Scan for the cell matching the given text and deliver its (X, Y) coordinate at center. 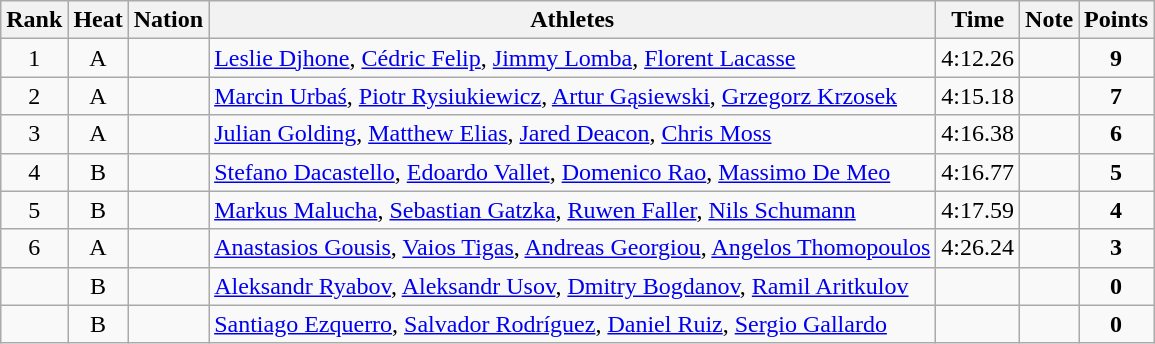
7 (1116, 96)
Note (1050, 20)
Aleksandr Ryabov, Aleksandr Usov, Dmitry Bogdanov, Ramil Aritkulov (572, 286)
4:16.38 (978, 134)
4:16.77 (978, 172)
9 (1116, 58)
Stefano Dacastello, Edoardo Vallet, Domenico Rao, Massimo De Meo (572, 172)
4:12.26 (978, 58)
Athletes (572, 20)
4:17.59 (978, 210)
Points (1116, 20)
Marcin Urbaś, Piotr Rysiukiewicz, Artur Gąsiewski, Grzegorz Krzosek (572, 96)
Nation (168, 20)
Anastasios Gousis, Vaios Tigas, Andreas Georgiou, Angelos Thomopoulos (572, 248)
4:26.24 (978, 248)
1 (34, 58)
Julian Golding, Matthew Elias, Jared Deacon, Chris Moss (572, 134)
Time (978, 20)
Leslie Djhone, Cédric Felip, Jimmy Lomba, Florent Lacasse (572, 58)
Markus Malucha, Sebastian Gatzka, Ruwen Faller, Nils Schumann (572, 210)
Santiago Ezquerro, Salvador Rodríguez, Daniel Ruiz, Sergio Gallardo (572, 324)
Heat (98, 20)
4:15.18 (978, 96)
2 (34, 96)
Rank (34, 20)
